Find where the given text appears and provide that cell's center as [x, y] coordinate. 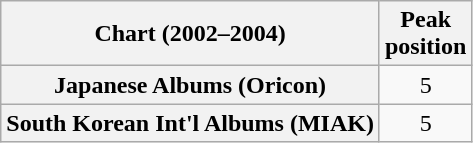
South Korean Int'l Albums (MIAK) [190, 123]
Chart (2002–2004) [190, 34]
Peakposition [425, 34]
Japanese Albums (Oricon) [190, 85]
